From the cell containing the given text, extract its center point as (X, Y) coordinate. 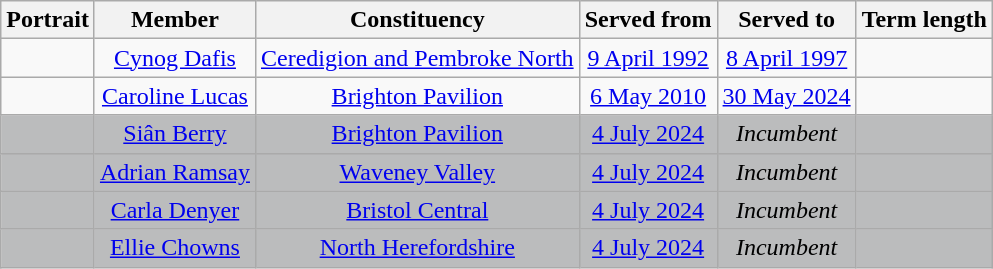
9 April 1992 (648, 58)
Caroline Lucas (174, 96)
Waveney Valley (417, 172)
Cynog Dafis (174, 58)
Bristol Central (417, 210)
Constituency (417, 20)
Ellie Chowns (174, 248)
Siân Berry (174, 134)
Served to (786, 20)
Term length (924, 20)
North Herefordshire (417, 248)
8 April 1997 (786, 58)
6 May 2010 (648, 96)
Carla Denyer (174, 210)
30 May 2024 (786, 96)
Adrian Ramsay (174, 172)
Served from (648, 20)
Portrait (48, 20)
Ceredigion and Pembroke North (417, 58)
Member (174, 20)
